Detect which cell encompasses the target text, then output its [X, Y] center coordinate. 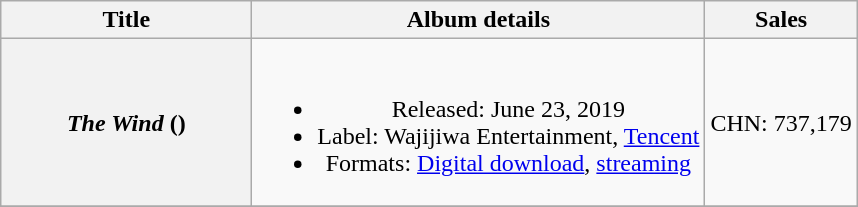
CHN: 737,179 [781, 122]
Title [126, 20]
Released: June 23, 2019Label: Wajijiwa Entertainment, TencentFormats: Digital download, streaming [478, 122]
Sales [781, 20]
Album details [478, 20]
The Wind () [126, 122]
